Identify which cell holds the provided text, then report its (x, y) central coordinate. 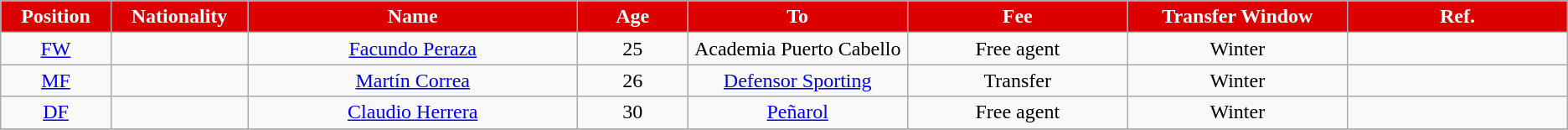
Academia Puerto Cabello (797, 49)
MF (56, 81)
To (797, 17)
Peñarol (797, 112)
DF (56, 112)
25 (633, 49)
Name (413, 17)
Transfer Window (1238, 17)
Martín Correa (413, 81)
Claudio Herrera (413, 112)
Nationality (179, 17)
26 (633, 81)
30 (633, 112)
Ref. (1457, 17)
Fee (1017, 17)
Age (633, 17)
Transfer (1017, 81)
Facundo Peraza (413, 49)
FW (56, 49)
Position (56, 17)
Defensor Sporting (797, 81)
